Determine the (X, Y) coordinate at the center of the cell enclosing the given text.  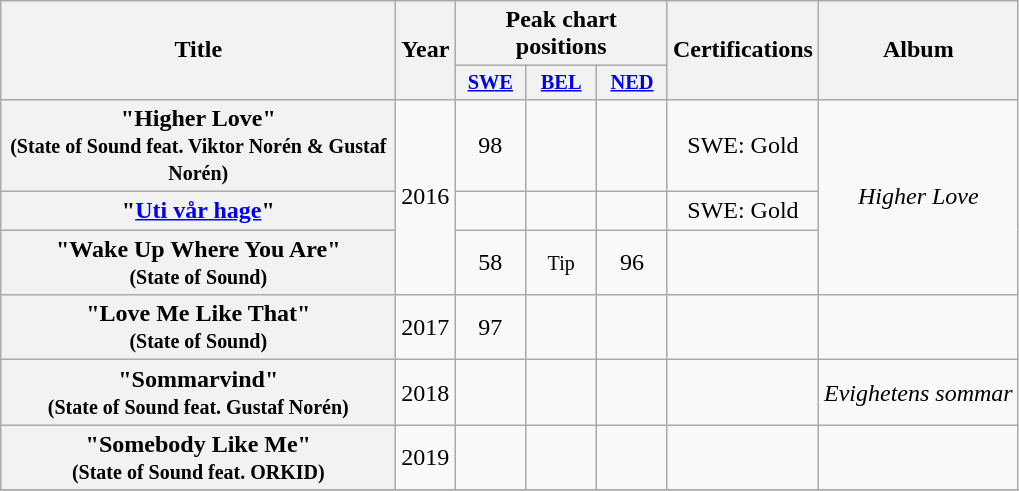
Evighetens sommar (918, 392)
2019 (426, 458)
"Sommarvind"(State of Sound feat. Gustaf Norén) (198, 392)
2018 (426, 392)
Peak chart positions (562, 34)
98 (490, 145)
58 (490, 262)
96 (632, 262)
Title (198, 50)
"Love Me Like That"(State of Sound) (198, 328)
"Somebody Like Me"(State of Sound feat. ORKID) (198, 458)
SWE (490, 83)
NED (632, 83)
Higher Love (918, 196)
"Uti vår hage" (198, 211)
Certifications (742, 50)
"Wake Up Where You Are"(State of Sound) (198, 262)
BEL (562, 83)
"Higher Love"(State of Sound feat. Viktor Norén & Gustaf Norén) (198, 145)
2017 (426, 328)
2016 (426, 196)
Year (426, 50)
97 (490, 328)
Tip (562, 262)
Album (918, 50)
